For the text-containing cell, return its midpoint in (x, y) coordinate format. 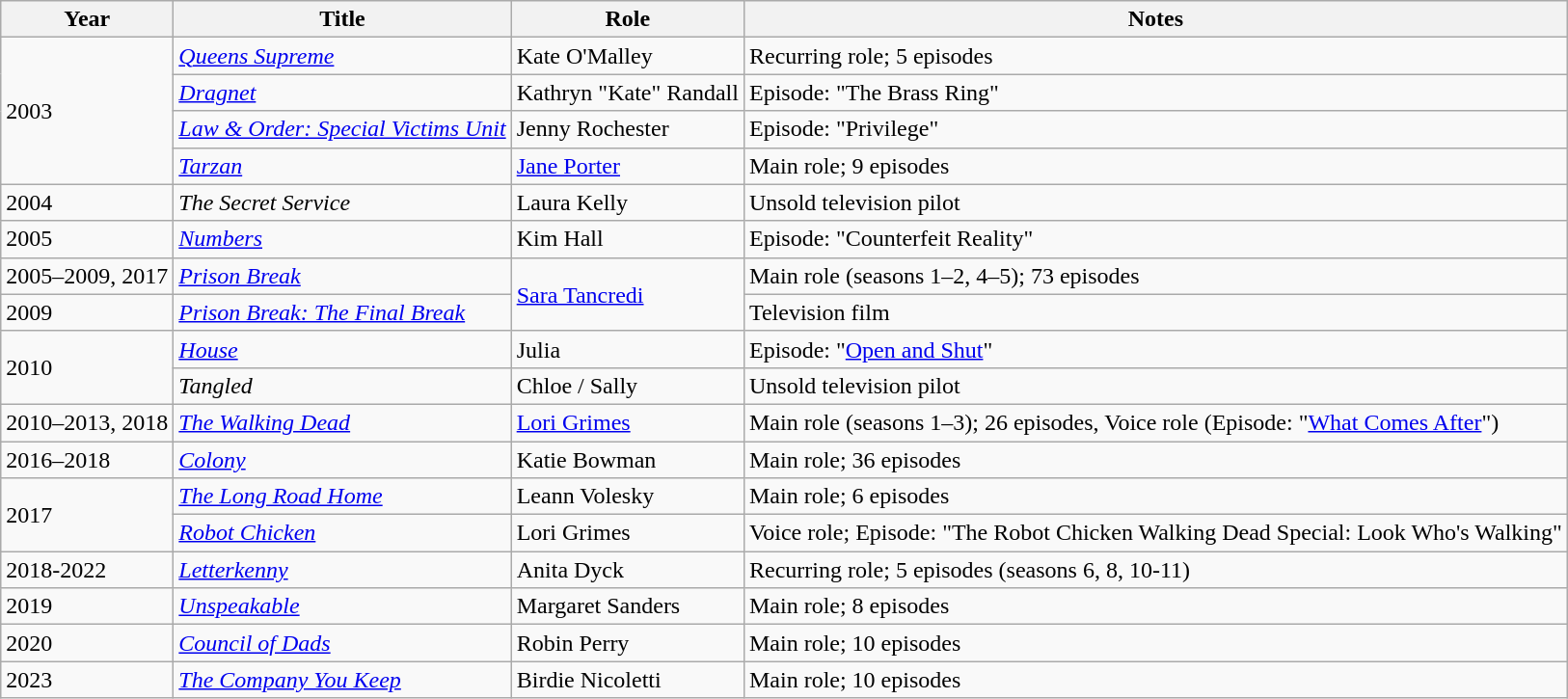
Sara Tancredi (627, 294)
Robin Perry (627, 643)
The Walking Dead (342, 422)
Year (87, 19)
Episode: "Counterfeit Reality" (1155, 239)
Title (342, 19)
2020 (87, 643)
Julia (627, 349)
Main role; 6 episodes (1155, 497)
Dragnet (342, 93)
Main role; 36 episodes (1155, 460)
Recurring role; 5 episodes (seasons 6, 8, 10-11) (1155, 570)
Queens Supreme (342, 56)
Jane Porter (627, 166)
Laura Kelly (627, 202)
Anita Dyck (627, 570)
Kathryn "Kate" Randall (627, 93)
The Long Road Home (342, 497)
Robot Chicken (342, 533)
Main role; 8 episodes (1155, 606)
Katie Bowman (627, 460)
2023 (87, 680)
Episode: "Open and Shut" (1155, 349)
Jenny Rochester (627, 129)
House (342, 349)
Prison Break: The Final Break (342, 312)
Television film (1155, 312)
Numbers (342, 239)
Main role (seasons 1–3); 26 episodes, Voice role (Episode: "What Comes After") (1155, 422)
Voice role; Episode: "The Robot Chicken Walking Dead Special: Look Who's Walking" (1155, 533)
Role (627, 19)
2003 (87, 111)
Colony (342, 460)
Notes (1155, 19)
Episode: "Privilege" (1155, 129)
Birdie Nicoletti (627, 680)
The Secret Service (342, 202)
Kate O'Malley (627, 56)
Law & Order: Special Victims Unit (342, 129)
Tarzan (342, 166)
2010–2013, 2018 (87, 422)
2019 (87, 606)
2005 (87, 239)
Main role; 9 episodes (1155, 166)
2016–2018 (87, 460)
2010 (87, 367)
Council of Dads (342, 643)
Kim Hall (627, 239)
Margaret Sanders (627, 606)
Main role (seasons 1–2, 4–5); 73 episodes (1155, 276)
Letterkenny (342, 570)
2004 (87, 202)
Leann Volesky (627, 497)
Prison Break (342, 276)
2017 (87, 515)
2018-2022 (87, 570)
2009 (87, 312)
Recurring role; 5 episodes (1155, 56)
The Company You Keep (342, 680)
Unspeakable (342, 606)
Chloe / Sally (627, 386)
Tangled (342, 386)
Episode: "The Brass Ring" (1155, 93)
2005–2009, 2017 (87, 276)
